For the text-containing cell, return its midpoint in [x, y] coordinate format. 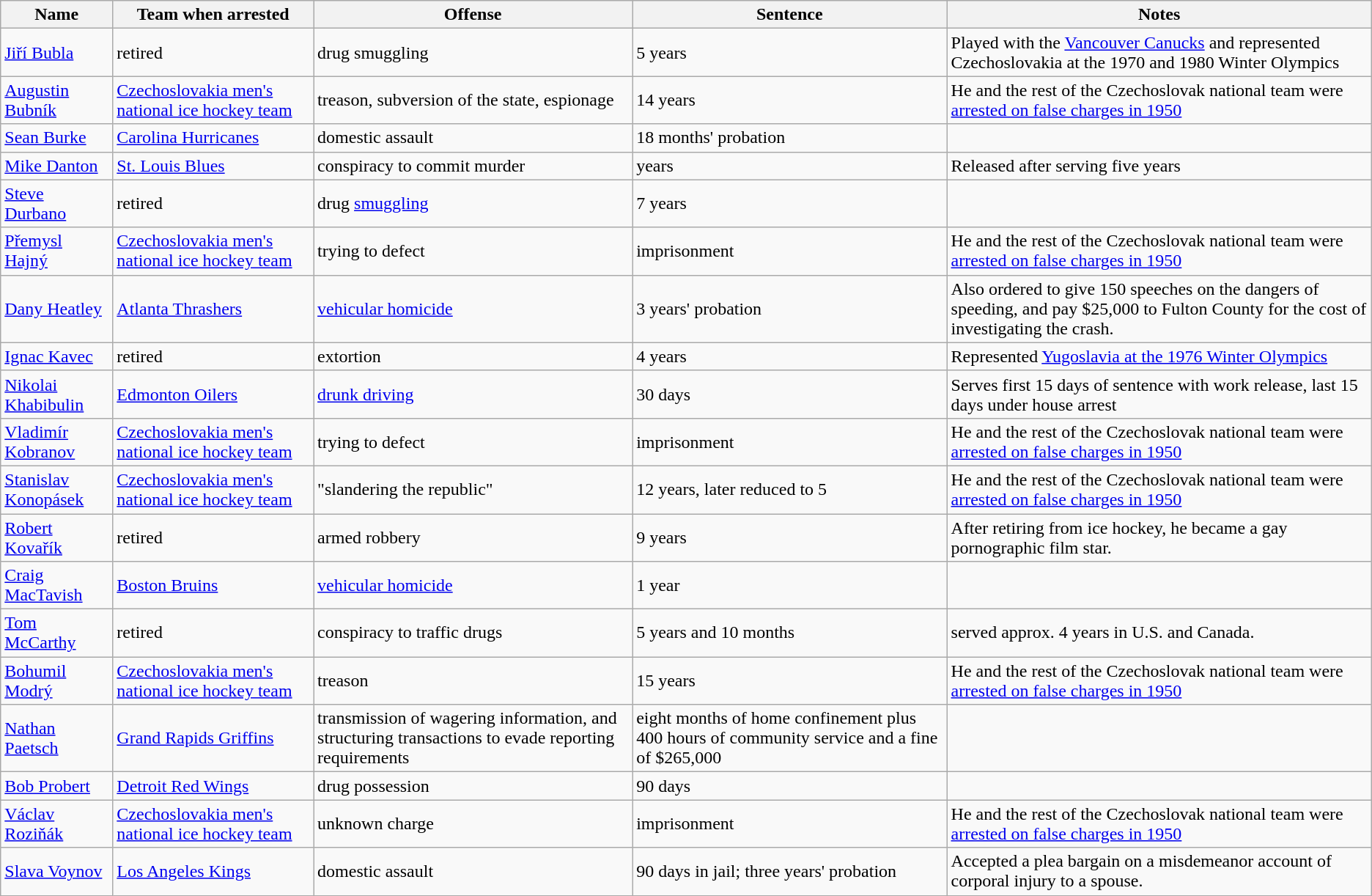
conspiracy to traffic drugs [473, 634]
After retiring from ice hockey, he became a gay pornographic film star. [1159, 537]
15 years [790, 680]
Carolina Hurricanes [213, 138]
Stanislav Konopásek [57, 490]
Boston Bruins [213, 585]
90 days [790, 786]
12 years, later reduced to 5 [790, 490]
Team when arrested [213, 15]
Ignac Kavec [57, 356]
7 years [790, 204]
Tom McCarthy [57, 634]
years [790, 166]
Augustin Bubník [57, 100]
Bob Probert [57, 786]
treason, subversion of the state, espionage [473, 100]
4 years [790, 356]
Grand Rapids Griffins [213, 738]
Notes [1159, 15]
Serves first 15 days of sentence with work release, last 15 days under house arrest [1159, 394]
1 year [790, 585]
18 months' probation [790, 138]
Přemysl Hajný [57, 251]
conspiracy to commit murder [473, 166]
14 years [790, 100]
Accepted a plea bargain on a misdemeanor account of corporal injury to a spouse. [1159, 871]
drug possession [473, 786]
5 years and 10 months [790, 634]
Mike Danton [57, 166]
drunk driving [473, 394]
Steve Durbano [57, 204]
Sean Burke [57, 138]
Craig MacTavish [57, 585]
Los Angeles Kings [213, 871]
Edmonton Oilers [213, 394]
90 days in jail; three years' probation [790, 871]
eight months of home confinement plus 400 hours of community service and a fine of $265,000 [790, 738]
Dany Heatley [57, 309]
Offense [473, 15]
Name [57, 15]
treason [473, 680]
Released after serving five years [1159, 166]
Robert Kovařík [57, 537]
Jiří Bubla [57, 53]
armed robbery [473, 537]
9 years [790, 537]
extortion [473, 356]
"slandering the republic" [473, 490]
Sentence [790, 15]
3 years' probation [790, 309]
Slava Voynov [57, 871]
St. Louis Blues [213, 166]
Played with the Vancouver Canucks and represented Czechoslovakia at the 1970 and 1980 Winter Olympics [1159, 53]
Vladimír Kobranov [57, 441]
Represented Yugoslavia at the 1976 Winter Olympics [1159, 356]
Nikolai Khabibulin [57, 394]
30 days [790, 394]
unknown charge [473, 824]
Also ordered to give 150 speeches on the dangers of speeding, and pay $25,000 to Fulton County for the cost of investigating the crash. [1159, 309]
Detroit Red Wings [213, 786]
transmission of wagering information, and structuring transactions to evade reporting requirements [473, 738]
served approx. 4 years in U.S. and Canada. [1159, 634]
5 years [790, 53]
Bohumil Modrý [57, 680]
Atlanta Thrashers [213, 309]
Václav Roziňák [57, 824]
Nathan Paetsch [57, 738]
